Identify which cell holds the provided text, then report its [x, y] central coordinate. 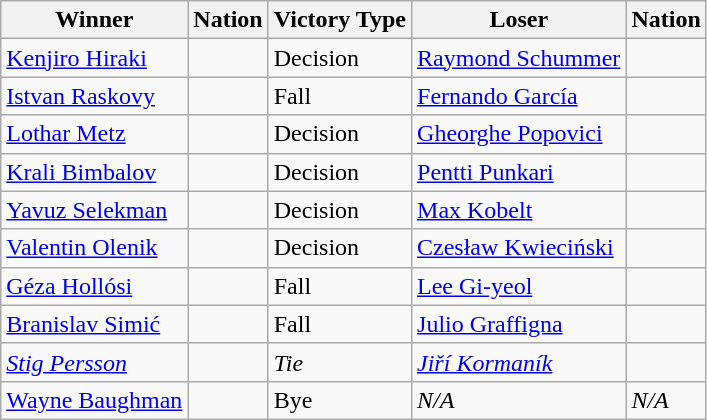
Raymond Schummer [519, 58]
Bye [340, 400]
Istvan Raskovy [94, 96]
Jiří Kormaník [519, 362]
Kenjiro Hiraki [94, 58]
Winner [94, 20]
Krali Bimbalov [94, 172]
Lee Gi-yeol [519, 286]
Fernando García [519, 96]
Stig Persson [94, 362]
Branislav Simić [94, 324]
Victory Type [340, 20]
Valentin Olenik [94, 248]
Pentti Punkari [519, 172]
Czesław Kwieciński [519, 248]
Wayne Baughman [94, 400]
Géza Hollósi [94, 286]
Julio Graffigna [519, 324]
Lothar Metz [94, 134]
Gheorghe Popovici [519, 134]
Tie [340, 362]
Yavuz Selekman [94, 210]
Max Kobelt [519, 210]
Loser [519, 20]
